Determine the [X, Y] coordinate at the center of the cell enclosing the given text.  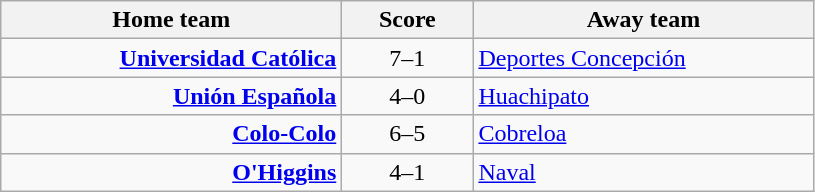
Universidad Católica [172, 58]
Score [408, 20]
Naval [644, 172]
Huachipato [644, 96]
Unión Española [172, 96]
Deportes Concepción [644, 58]
6–5 [408, 134]
Home team [172, 20]
4–1 [408, 172]
Cobreloa [644, 134]
7–1 [408, 58]
4–0 [408, 96]
Away team [644, 20]
Colo-Colo [172, 134]
O'Higgins [172, 172]
